Capture the cell that displays the provided text and extract its [X, Y] central coordinate. 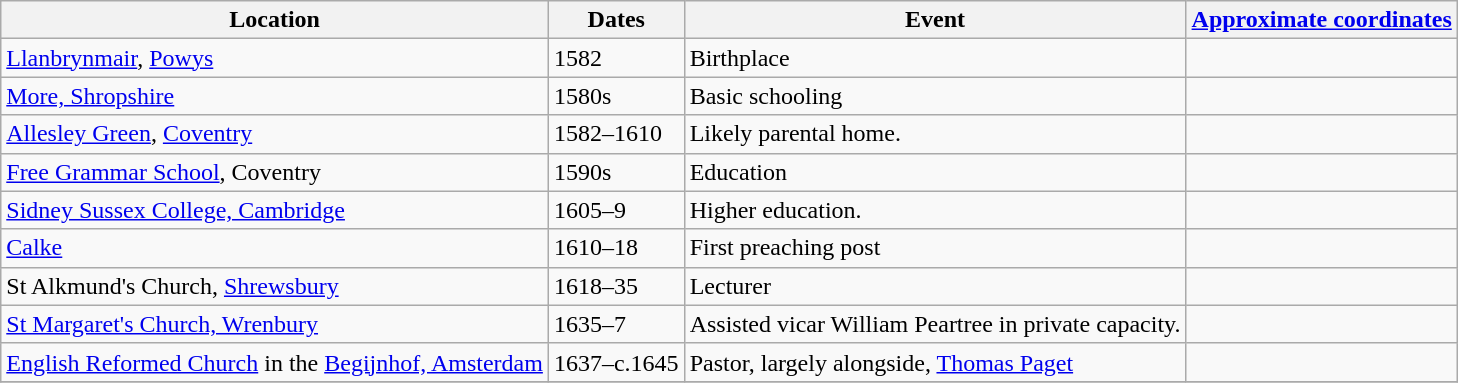
Education [935, 172]
1605–9 [616, 210]
Assisted vicar William Peartree in private capacity. [935, 324]
Dates [616, 20]
Basic schooling [935, 96]
Calke [275, 248]
Birthplace [935, 58]
Free Grammar School, Coventry [275, 172]
1580s [616, 96]
Higher education. [935, 210]
1618–35 [616, 286]
1590s [616, 172]
1582–1610 [616, 134]
Event [935, 20]
St Alkmund's Church, Shrewsbury [275, 286]
English Reformed Church in the Begijnhof, Amsterdam [275, 362]
1635–7 [616, 324]
Sidney Sussex College, Cambridge [275, 210]
First preaching post [935, 248]
More, Shropshire [275, 96]
St Margaret's Church, Wrenbury [275, 324]
Approximate coordinates [1322, 20]
Likely parental home. [935, 134]
1637–c.1645 [616, 362]
1610–18 [616, 248]
Pastor, largely alongside, Thomas Paget [935, 362]
Lecturer [935, 286]
1582 [616, 58]
Llanbrynmair, Powys [275, 58]
Location [275, 20]
Allesley Green, Coventry [275, 134]
